Determine the [X, Y] coordinate at the center of the cell enclosing the given text.  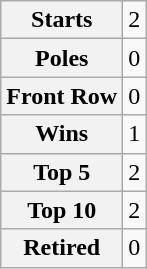
Top 5 [62, 172]
Poles [62, 58]
Retired [62, 248]
Front Row [62, 96]
Starts [62, 20]
Wins [62, 134]
Top 10 [62, 210]
1 [134, 134]
